Return the [X, Y] coordinate for the center point of the cell that contains the specified text.  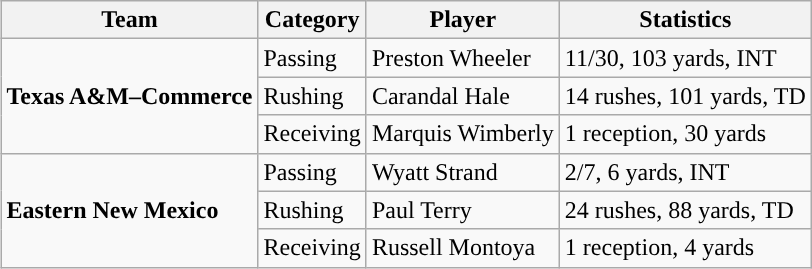
Wyatt Strand [462, 172]
2/7, 6 yards, INT [685, 172]
24 rushes, 88 yards, TD [685, 210]
Eastern New Mexico [130, 210]
Texas A&M–Commerce [130, 96]
Paul Terry [462, 210]
1 reception, 4 yards [685, 248]
Player [462, 20]
Marquis Wimberly [462, 134]
Category [312, 20]
Statistics [685, 20]
Russell Montoya [462, 248]
Preston Wheeler [462, 58]
11/30, 103 yards, INT [685, 58]
1 reception, 30 yards [685, 134]
Team [130, 20]
14 rushes, 101 yards, TD [685, 96]
Carandal Hale [462, 96]
